For the text-containing cell, return its midpoint in [X, Y] coordinate format. 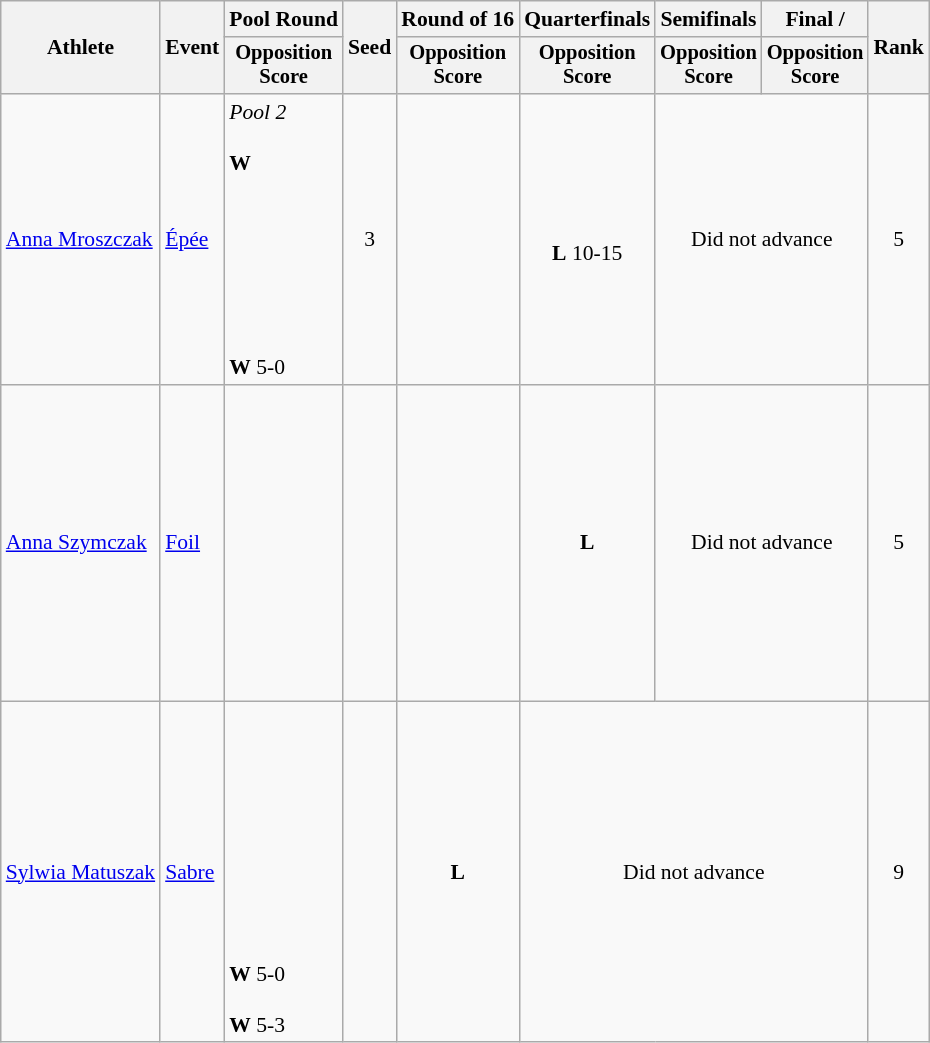
Sabre [192, 872]
Épée [192, 240]
Round of 16 [458, 19]
Quarterfinals [587, 19]
W 5-0W 5-3 [284, 872]
Seed [370, 48]
Semifinals [708, 19]
Athlete [80, 48]
Sylwia Matuszak [80, 872]
3 [370, 240]
9 [898, 872]
Pool Round [284, 19]
L 10-15 [587, 240]
Rank [898, 48]
Anna Szymczak [80, 543]
Final / [816, 19]
Anna Mroszczak [80, 240]
Event [192, 48]
Foil [192, 543]
Pool 2W W 5-0 [284, 240]
